From the cell containing the given text, extract its center point as (X, Y) coordinate. 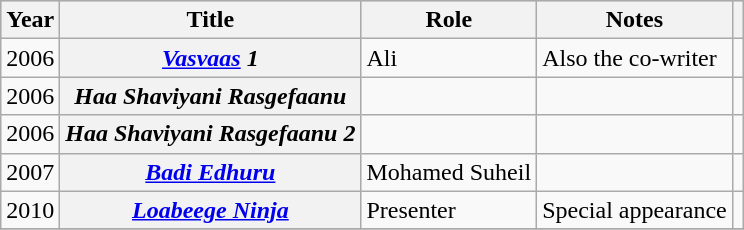
Role (449, 20)
Mohamed Suheil (449, 172)
Presenter (449, 210)
Loabeege Ninja (210, 210)
Haa Shaviyani Rasgefaanu (210, 96)
Haa Shaviyani Rasgefaanu 2 (210, 134)
Vasvaas 1 (210, 58)
Notes (635, 20)
Ali (449, 58)
Year (30, 20)
Also the co-writer (635, 58)
Badi Edhuru (210, 172)
2007 (30, 172)
Title (210, 20)
Special appearance (635, 210)
2010 (30, 210)
